Return the (x, y) coordinate for the center point of the cell that contains the specified text.  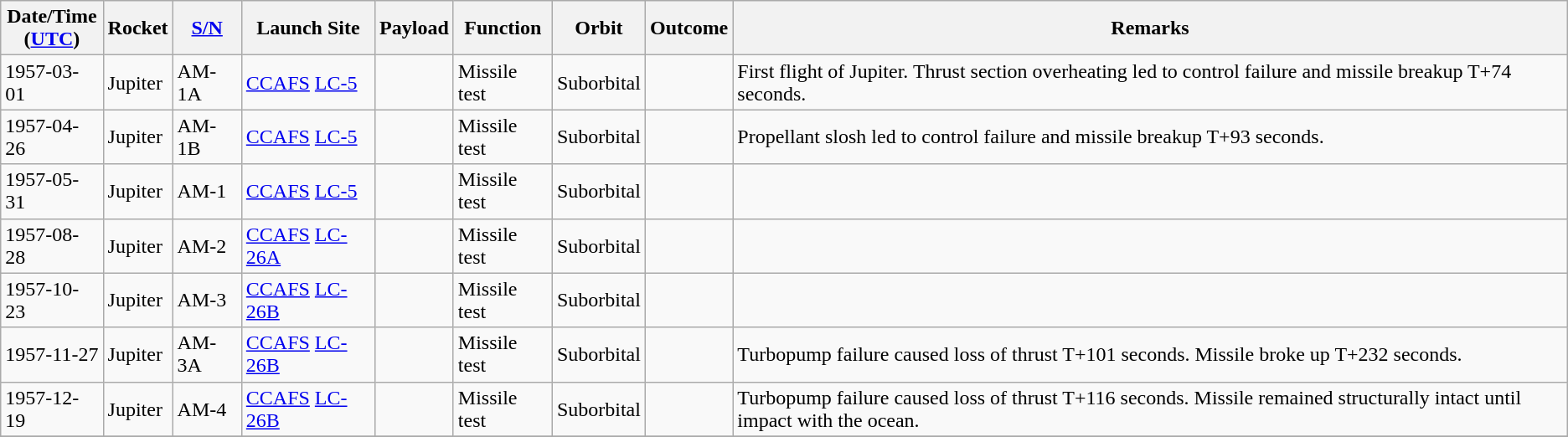
CCAFS LC-26A (308, 246)
1957-03-01 (52, 82)
AM-1B (207, 137)
AM-3A (207, 355)
Outcome (689, 28)
AM-4 (207, 409)
1957-04-26 (52, 137)
AM-1A (207, 82)
First flight of Jupiter. Thrust section overheating led to control failure and missile breakup T+74 seconds. (1150, 82)
Turbopump failure caused loss of thrust T+116 seconds. Missile remained structurally intact until impact with the ocean. (1150, 409)
AM-2 (207, 246)
Function (503, 28)
Launch Site (308, 28)
Propellant slosh led to control failure and missile breakup T+93 seconds. (1150, 137)
Date/Time(UTC) (52, 28)
S/N (207, 28)
AM-3 (207, 300)
Rocket (137, 28)
1957-10-23 (52, 300)
AM-1 (207, 191)
Turbopump failure caused loss of thrust T+101 seconds. Missile broke up T+232 seconds. (1150, 355)
1957-12-19 (52, 409)
1957-05-31 (52, 191)
Orbit (598, 28)
1957-08-28 (52, 246)
Payload (415, 28)
Remarks (1150, 28)
1957-11-27 (52, 355)
